Search for the cell housing the specified text and yield its (X, Y) center coordinate. 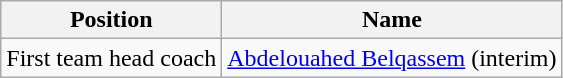
Position (112, 20)
Name (392, 20)
Abdelouahed Belqassem (interim) (392, 58)
First team head coach (112, 58)
